For the text-containing cell, return its midpoint in (x, y) coordinate format. 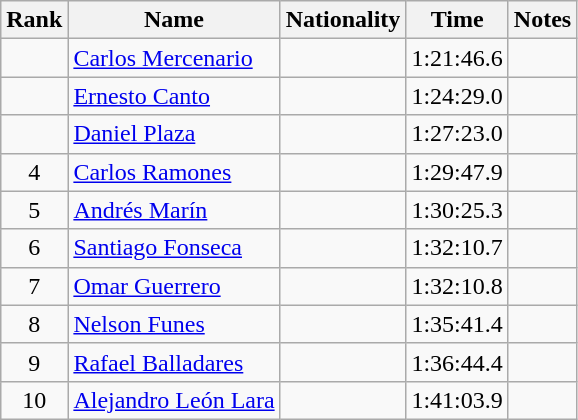
7 (34, 286)
Notes (542, 20)
1:27:23.0 (457, 134)
1:41:03.9 (457, 400)
Santiago Fonseca (174, 248)
9 (34, 362)
Nelson Funes (174, 324)
10 (34, 400)
1:36:44.4 (457, 362)
1:24:29.0 (457, 96)
Rafael Balladares (174, 362)
Omar Guerrero (174, 286)
Nationality (343, 20)
4 (34, 172)
Daniel Plaza (174, 134)
1:32:10.8 (457, 286)
Rank (34, 20)
1:32:10.7 (457, 248)
Alejandro León Lara (174, 400)
5 (34, 210)
Ernesto Canto (174, 96)
6 (34, 248)
8 (34, 324)
1:29:47.9 (457, 172)
Name (174, 20)
Andrés Marín (174, 210)
1:21:46.6 (457, 58)
1:35:41.4 (457, 324)
Carlos Ramones (174, 172)
Carlos Mercenario (174, 58)
1:30:25.3 (457, 210)
Time (457, 20)
